Return (x, y) of the center of cell containing provided text 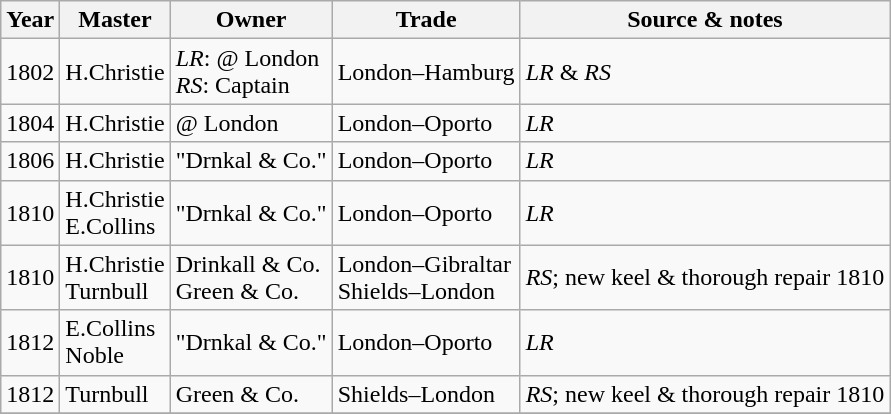
Source & notes (705, 20)
1806 (30, 161)
1802 (30, 72)
E.CollinsNoble (115, 342)
H.ChristieE.Collins (115, 212)
Drinkall & Co.Green & Co. (251, 278)
Turnbull (115, 394)
LR & RS (705, 72)
Year (30, 20)
Shields–London (426, 394)
London–GibraltarShields–London (426, 278)
1804 (30, 123)
@ London (251, 123)
LR: @ LondonRS: Captain (251, 72)
H.ChristieTurnbull (115, 278)
Master (115, 20)
Owner (251, 20)
Green & Co. (251, 394)
Trade (426, 20)
London–Hamburg (426, 72)
